Capture the cell that displays the provided text and extract its (x, y) central coordinate. 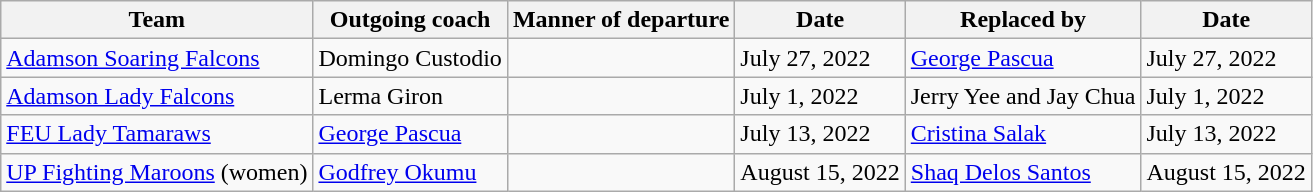
Domingo Custodio (410, 58)
Replaced by (1023, 20)
Adamson Lady Falcons (157, 96)
Shaq Delos Santos (1023, 172)
Godfrey Okumu (410, 172)
Jerry Yee and Jay Chua (1023, 96)
FEU Lady Tamaraws (157, 134)
Lerma Giron (410, 96)
Outgoing coach (410, 20)
Cristina Salak (1023, 134)
Manner of departure (620, 20)
UP Fighting Maroons (women) (157, 172)
Adamson Soaring Falcons (157, 58)
Team (157, 20)
